Find where the given text appears and provide that cell's center as (X, Y) coordinate. 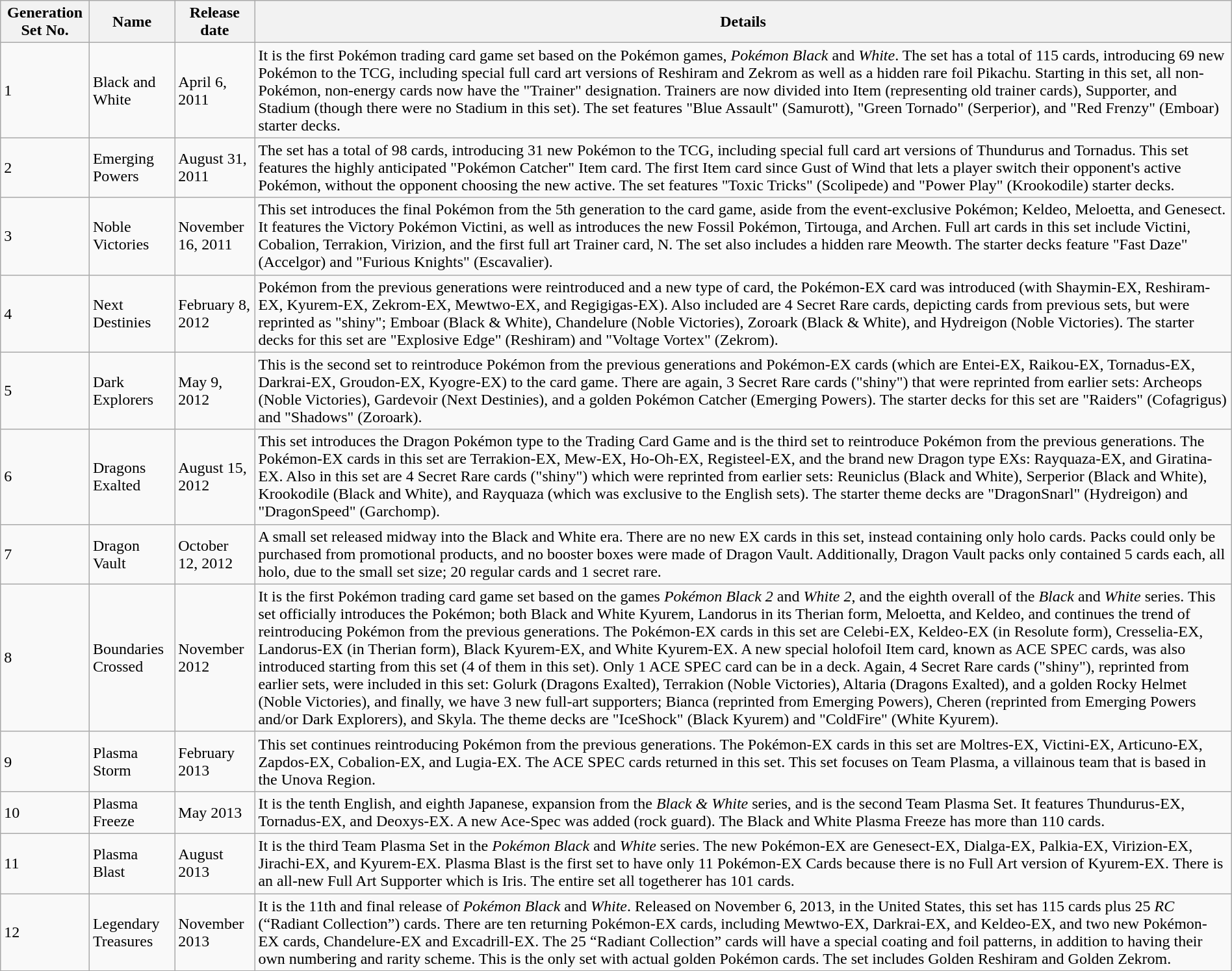
August 31, 2011 (214, 168)
9 (45, 761)
Black and White (131, 90)
Boundaries Crossed (131, 657)
1 (45, 90)
11 (45, 863)
February 2013 (214, 761)
May 2013 (214, 812)
November 2012 (214, 657)
Dark Explorers (131, 391)
November 16, 2011 (214, 236)
Plasma Storm (131, 761)
3 (45, 236)
2 (45, 168)
Next Destinies (131, 313)
Release date (214, 22)
Dragon Vault (131, 554)
12 (45, 933)
Legendary Treasures (131, 933)
4 (45, 313)
10 (45, 812)
Noble Victories (131, 236)
Emerging Powers (131, 168)
Details (743, 22)
8 (45, 657)
Plasma Blast (131, 863)
April 6, 2011 (214, 90)
October 12, 2012 (214, 554)
May 9, 2012 (214, 391)
5 (45, 391)
February 8, 2012 (214, 313)
Plasma Freeze (131, 812)
7 (45, 554)
6 (45, 477)
November 2013 (214, 933)
Generation Set No. (45, 22)
Dragons Exalted (131, 477)
August 2013 (214, 863)
Name (131, 22)
August 15, 2012 (214, 477)
